Provide the [X, Y] coordinate of the cell's center where the given text is located.  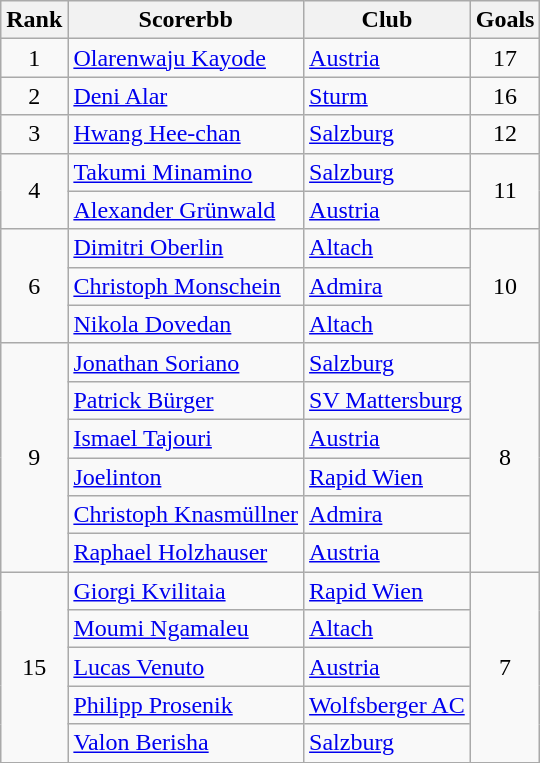
Alexander Grünwald [186, 210]
Scorerbb [186, 20]
Rank [34, 20]
Ismael Tajouri [186, 438]
Patrick Bürger [186, 400]
Sturm [388, 96]
Jonathan Soriano [186, 362]
1 [34, 58]
Philipp Prosenik [186, 705]
Joelinton [186, 477]
Takumi Minamino [186, 172]
Christoph Knasmüllner [186, 515]
12 [505, 134]
Hwang Hee-chan [186, 134]
10 [505, 286]
Lucas Venuto [186, 667]
4 [34, 191]
Olarenwaju Kayode [186, 58]
Christoph Monschein [186, 286]
Dimitri Oberlin [186, 248]
16 [505, 96]
9 [34, 457]
Valon Berisha [186, 743]
Goals [505, 20]
7 [505, 667]
3 [34, 134]
Raphael Holzhauser [186, 553]
Club [388, 20]
SV Mattersburg [388, 400]
11 [505, 191]
2 [34, 96]
Giorgi Kvilitaia [186, 591]
Moumi Ngamaleu [186, 629]
8 [505, 457]
17 [505, 58]
6 [34, 286]
Deni Alar [186, 96]
Nikola Dovedan [186, 324]
Wolfsberger AC [388, 705]
15 [34, 667]
